From the cell containing the given text, extract its center point as (x, y) coordinate. 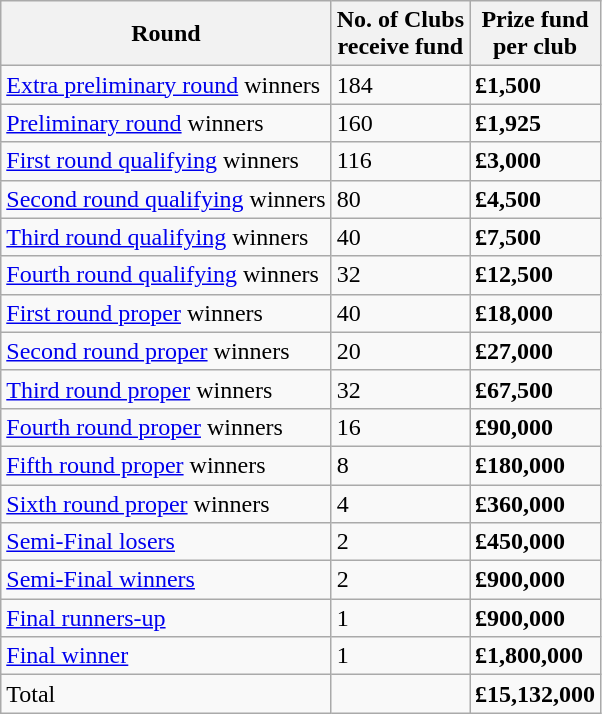
£27,000 (536, 351)
16 (400, 427)
£450,000 (536, 542)
80 (400, 199)
4 (400, 503)
£12,500 (536, 275)
Fourth round qualifying winners (166, 275)
£1,500 (536, 85)
Second round qualifying winners (166, 199)
116 (400, 161)
Third round qualifying winners (166, 237)
£67,500 (536, 389)
£4,500 (536, 199)
Second round proper winners (166, 351)
Preliminary round winners (166, 123)
Round (166, 34)
Fourth round proper winners (166, 427)
Third round proper winners (166, 389)
160 (400, 123)
£1,800,000 (536, 656)
No. of Clubsreceive fund (400, 34)
First round proper winners (166, 313)
Prize fundper club (536, 34)
8 (400, 465)
£7,500 (536, 237)
Final runners-up (166, 618)
Semi-Final losers (166, 542)
184 (400, 85)
£3,000 (536, 161)
Final winner (166, 656)
Sixth round proper winners (166, 503)
£360,000 (536, 503)
20 (400, 351)
Fifth round proper winners (166, 465)
£18,000 (536, 313)
Semi-Final winners (166, 580)
Extra preliminary round winners (166, 85)
£90,000 (536, 427)
£180,000 (536, 465)
First round qualifying winners (166, 161)
£1,925 (536, 123)
Total (166, 694)
£15,132,000 (536, 694)
